Find where the given text appears and provide that cell's center as [X, Y] coordinate. 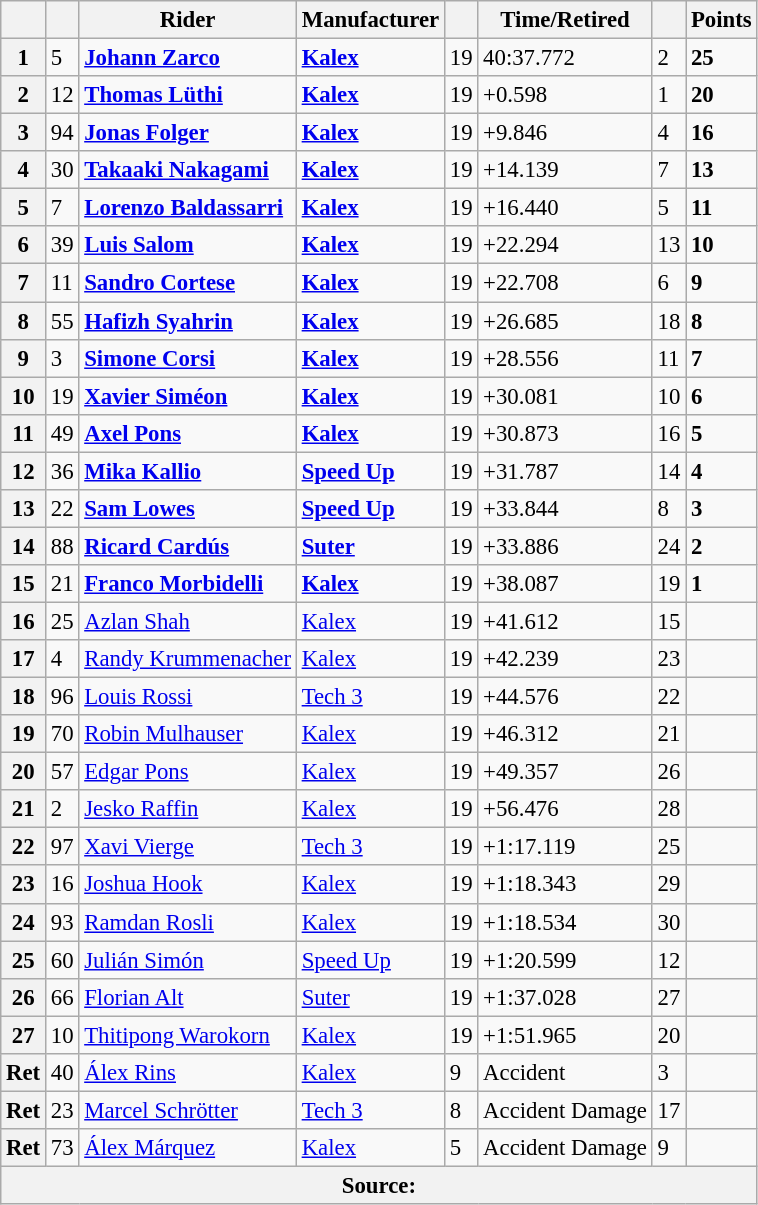
+26.685 [565, 321]
+1:17.119 [565, 847]
+16.440 [565, 208]
49 [62, 433]
Jesko Raffin [188, 809]
Takaaki Nakagami [188, 170]
73 [62, 1148]
+22.708 [565, 283]
+14.139 [565, 170]
+38.087 [565, 584]
40 [62, 1073]
Hafizh Syahrin [188, 321]
70 [62, 734]
40:37.772 [565, 58]
+33.844 [565, 509]
Manufacturer [370, 20]
Jonas Folger [188, 133]
Rider [188, 20]
Ricard Cardús [188, 546]
Ramdan Rosli [188, 922]
+1:18.343 [565, 885]
Thomas Lüthi [188, 95]
57 [62, 772]
88 [62, 546]
+1:51.965 [565, 1035]
96 [62, 697]
+56.476 [565, 809]
Azlan Shah [188, 621]
55 [62, 321]
Sam Lowes [188, 509]
+1:18.534 [565, 922]
39 [62, 245]
+28.556 [565, 358]
Source: [379, 1185]
+46.312 [565, 734]
28 [668, 809]
66 [62, 997]
+31.787 [565, 471]
Louis Rossi [188, 697]
97 [62, 847]
+49.357 [565, 772]
+9.846 [565, 133]
Xavi Vierge [188, 847]
60 [62, 960]
+44.576 [565, 697]
Edgar Pons [188, 772]
36 [62, 471]
+42.239 [565, 659]
94 [62, 133]
+0.598 [565, 95]
Álex Rins [188, 1073]
93 [62, 922]
Accident [565, 1073]
Joshua Hook [188, 885]
29 [668, 885]
Randy Krummenacher [188, 659]
+1:37.028 [565, 997]
Xavier Siméon [188, 396]
Marcel Schrötter [188, 1110]
Thitipong Warokorn [188, 1035]
Lorenzo Baldassarri [188, 208]
+1:20.599 [565, 960]
+30.081 [565, 396]
+30.873 [565, 433]
Sandro Cortese [188, 283]
Julián Simón [188, 960]
Points [722, 20]
Álex Márquez [188, 1148]
Robin Mulhauser [188, 734]
Johann Zarco [188, 58]
Franco Morbidelli [188, 584]
Florian Alt [188, 997]
+22.294 [565, 245]
+41.612 [565, 621]
Mika Kallio [188, 471]
Luis Salom [188, 245]
Simone Corsi [188, 358]
Axel Pons [188, 433]
+33.886 [565, 546]
Time/Retired [565, 20]
